Return the (x, y) coordinate for the center point of the cell that contains the specified text.  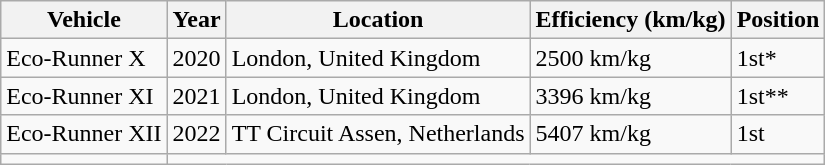
Efficiency (km/kg) (630, 20)
Eco-Runner X (84, 58)
2022 (196, 134)
Eco-Runner XII (84, 134)
2500 km/kg (630, 58)
Location (378, 20)
1st (778, 134)
Position (778, 20)
TT Circuit Assen, Netherlands (378, 134)
5407 km/kg (630, 134)
Vehicle (84, 20)
1st** (778, 96)
Eco-Runner XI (84, 96)
2020 (196, 58)
Year (196, 20)
1st* (778, 58)
2021 (196, 96)
3396 km/kg (630, 96)
